For the text-containing cell, return its midpoint in (X, Y) coordinate format. 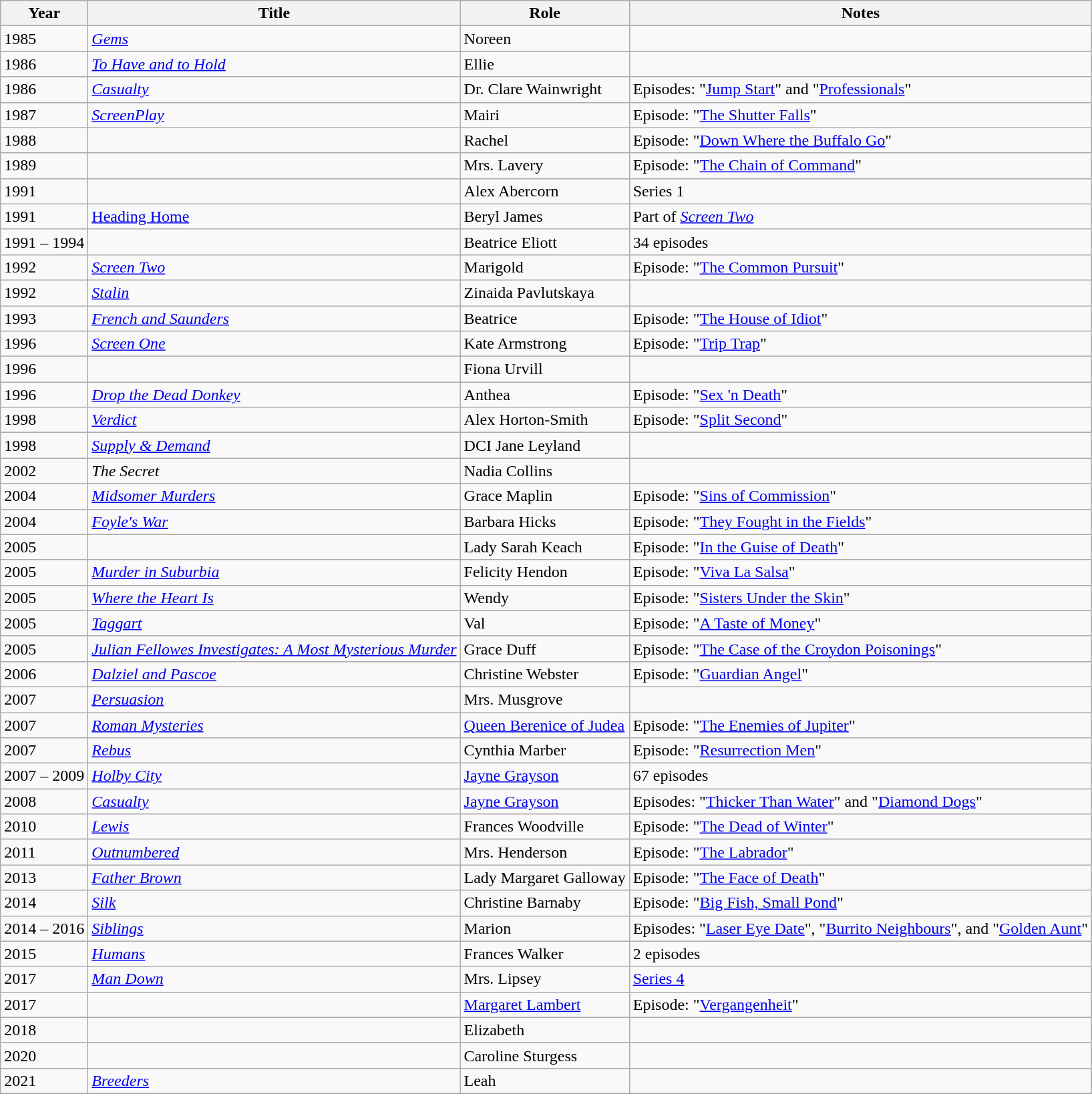
Episode: "Viva La Salsa" (860, 572)
Stalin (274, 293)
Drop the Dead Donkey (274, 395)
Lady Sarah Keach (545, 547)
The Secret (274, 471)
Episode: "The Common Pursuit" (860, 267)
Foyle's War (274, 522)
1993 (44, 319)
Man Down (274, 979)
Mrs. Lavery (545, 166)
Year (44, 13)
Grace Maplin (545, 496)
Nadia Collins (545, 471)
Kate Armstrong (545, 344)
Episode: "Resurrection Men" (860, 751)
Episode: "Sex 'n Death" (860, 395)
Mairi (545, 115)
2010 (44, 827)
Lewis (274, 827)
2006 (44, 674)
Series 4 (860, 979)
Episode: "The Dead of Winter" (860, 827)
Episode: "Trip Trap" (860, 344)
Episode: "They Fought in the Fields" (860, 522)
2021 (44, 1081)
Episode: "The Labrador" (860, 852)
Mrs. Musgrove (545, 699)
Role (545, 13)
Noreen (545, 39)
Silk (274, 903)
Screen Two (274, 267)
Beryl James (545, 216)
Roman Mysteries (274, 725)
Anthea (545, 395)
Marion (545, 928)
2013 (44, 878)
Holby City (274, 776)
Episodes: "Thicker Than Water" and "Diamond Dogs" (860, 801)
2015 (44, 954)
Murder in Suburbia (274, 572)
To Have and to Hold (274, 64)
2018 (44, 1030)
Episode: "Vergangenheit" (860, 1005)
2008 (44, 801)
34 episodes (860, 242)
Fiona Urvill (545, 369)
Humans (274, 954)
Mrs. Lipsey (545, 979)
Julian Fellowes Investigates: A Most Mysterious Murder (274, 649)
French and Saunders (274, 319)
Midsomer Murders (274, 496)
Episode: "Sisters Under the Skin" (860, 598)
2014 (44, 903)
Heading Home (274, 216)
Margaret Lambert (545, 1005)
1987 (44, 115)
Persuasion (274, 699)
Episode: "The Enemies of Jupiter" (860, 725)
ScreenPlay (274, 115)
Episode: "The Case of the Croydon Poisonings" (860, 649)
Gems (274, 39)
67 episodes (860, 776)
Alex Abercorn (545, 191)
Cynthia Marber (545, 751)
Zinaida Pavlutskaya (545, 293)
2007 – 2009 (44, 776)
Beatrice (545, 319)
Episode: "Down Where the Buffalo Go" (860, 140)
Episode: "Split Second" (860, 420)
Lady Margaret Galloway (545, 878)
Taggart (274, 623)
1988 (44, 140)
Siblings (274, 928)
Episode: "Big Fish, Small Pond" (860, 903)
Episode: "In the Guise of Death" (860, 547)
Verdict (274, 420)
Episode: "The Shutter Falls" (860, 115)
2020 (44, 1055)
Episode: "Guardian Angel" (860, 674)
2011 (44, 852)
Part of Screen Two (860, 216)
Episode: "The House of Idiot" (860, 319)
Father Brown (274, 878)
Mrs. Henderson (545, 852)
Supply & Demand (274, 445)
Episodes: "Laser Eye Date", "Burrito Neighbours", and "Golden Aunt" (860, 928)
Grace Duff (545, 649)
Episode: "Sins of Commission" (860, 496)
Frances Woodville (545, 827)
2 episodes (860, 954)
Episode: "The Chain of Command" (860, 166)
1991 – 1994 (44, 242)
Frances Walker (545, 954)
Title (274, 13)
Breeders (274, 1081)
Alex Horton-Smith (545, 420)
Christine Webster (545, 674)
Beatrice Eliott (545, 242)
Screen One (274, 344)
Queen Berenice of Judea (545, 725)
Episode: "The Face of Death" (860, 878)
Notes (860, 13)
Felicity Hendon (545, 572)
Dalziel and Pascoe (274, 674)
Leah (545, 1081)
Christine Barnaby (545, 903)
Marigold (545, 267)
Rachel (545, 140)
Series 1 (860, 191)
Rebus (274, 751)
Caroline Sturgess (545, 1055)
2002 (44, 471)
Outnumbered (274, 852)
Ellie (545, 64)
DCI Jane Leyland (545, 445)
Elizabeth (545, 1030)
Dr. Clare Wainwright (545, 89)
2014 – 2016 (44, 928)
Episodes: "Jump Start" and "Professionals" (860, 89)
Val (545, 623)
Where the Heart Is (274, 598)
Wendy (545, 598)
Episode: "A Taste of Money" (860, 623)
1985 (44, 39)
Barbara Hicks (545, 522)
1989 (44, 166)
